From the cell containing the given text, extract its center point as [x, y] coordinate. 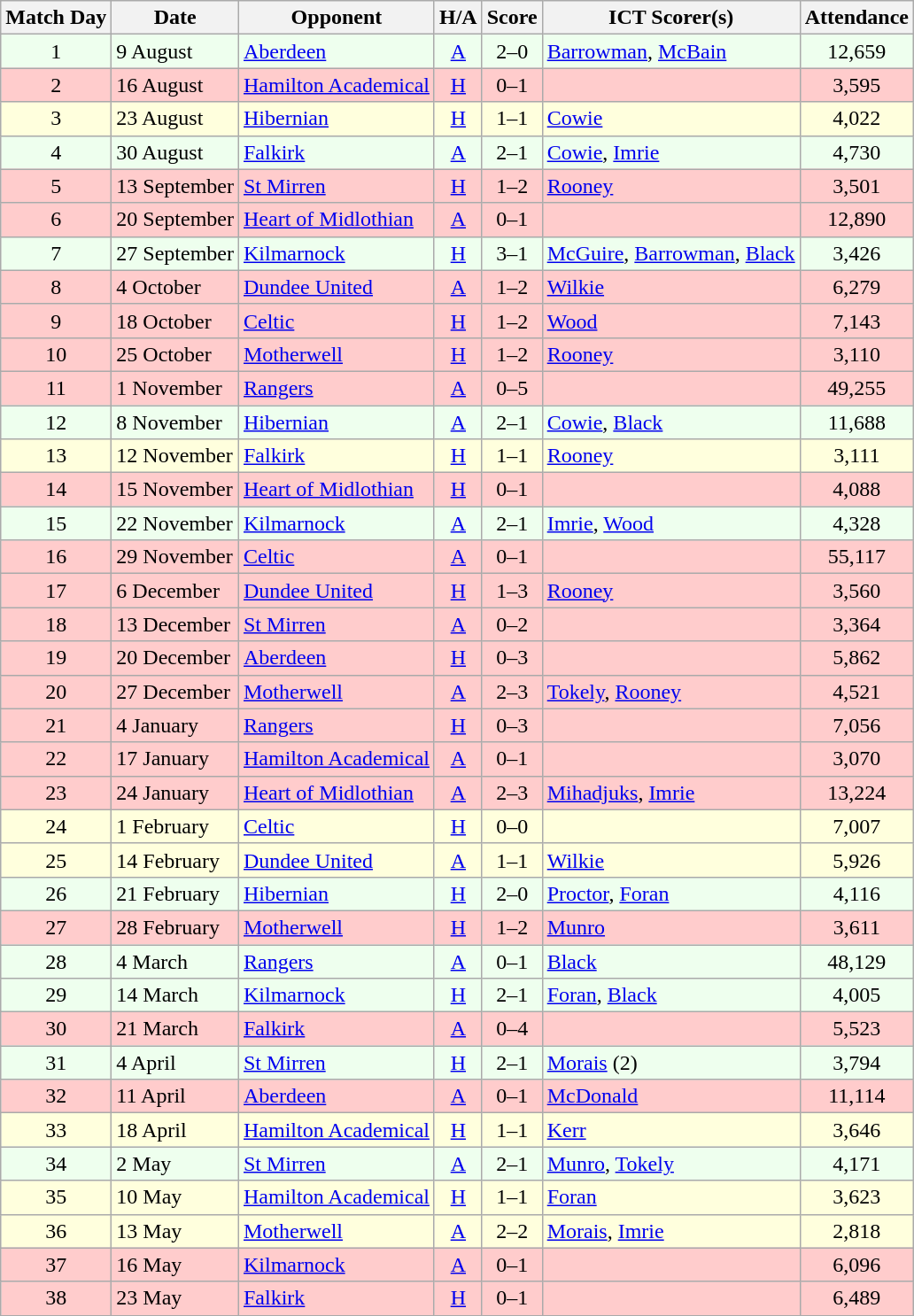
3,794 [856, 1063]
48,129 [856, 961]
12,890 [856, 220]
Imrie, Wood [671, 523]
10 May [175, 1197]
21 [57, 725]
33 [57, 1130]
1 November [175, 388]
5,926 [856, 860]
3,595 [856, 85]
McGuire, Barrowman, Black [671, 253]
16 [57, 557]
4 April [175, 1063]
10 [57, 354]
4,171 [856, 1164]
5 [57, 186]
4,005 [856, 995]
9 August [175, 51]
H/A [458, 18]
Barrowman, McBain [671, 51]
8 [57, 287]
21 March [175, 1029]
11,688 [856, 422]
21 February [175, 894]
0–0 [512, 826]
3–1 [512, 253]
3,070 [856, 759]
4,022 [856, 119]
11,114 [856, 1096]
6,489 [856, 1298]
23 [57, 793]
7,056 [856, 725]
McDonald [671, 1096]
13,224 [856, 793]
5,523 [856, 1029]
38 [57, 1298]
17 [57, 591]
Black [671, 961]
4,116 [856, 894]
6,279 [856, 287]
Proctor, Foran [671, 894]
6 December [175, 591]
3,364 [856, 624]
18 October [175, 321]
6 [57, 220]
49,255 [856, 388]
Kerr [671, 1130]
0–2 [512, 624]
5,862 [856, 658]
11 April [175, 1096]
23 May [175, 1298]
16 May [175, 1265]
12 [57, 422]
0–4 [512, 1029]
14 [57, 490]
9 [57, 321]
15 November [175, 490]
Foran [671, 1197]
18 April [175, 1130]
1–3 [512, 591]
2–2 [512, 1231]
Cowie, Black [671, 422]
3,623 [856, 1197]
22 November [175, 523]
Attendance [856, 18]
4 October [175, 287]
22 [57, 759]
27 December [175, 692]
Morais (2) [671, 1063]
18 [57, 624]
28 [57, 961]
2 May [175, 1164]
3,426 [856, 253]
3 [57, 119]
16 August [175, 85]
20 [57, 692]
28 February [175, 927]
12,659 [856, 51]
2,818 [856, 1231]
8 November [175, 422]
7,143 [856, 321]
Munro, Tokely [671, 1164]
4 March [175, 961]
3,501 [856, 186]
1 [57, 51]
Date [175, 18]
20 December [175, 658]
Mihadjuks, Imrie [671, 793]
32 [57, 1096]
24 January [175, 793]
24 [57, 826]
3,111 [856, 456]
25 [57, 860]
Wood [671, 321]
3,110 [856, 354]
19 [57, 658]
27 [57, 927]
4,730 [856, 152]
4,088 [856, 490]
37 [57, 1265]
13 May [175, 1231]
3,646 [856, 1130]
Opponent [337, 18]
35 [57, 1197]
Munro [671, 927]
13 September [175, 186]
14 February [175, 860]
11 [57, 388]
26 [57, 894]
12 November [175, 456]
3,611 [856, 927]
Match Day [57, 18]
ICT Scorer(s) [671, 18]
55,117 [856, 557]
31 [57, 1063]
3,560 [856, 591]
13 December [175, 624]
Morais, Imrie [671, 1231]
36 [57, 1231]
Score [512, 18]
34 [57, 1164]
4 January [175, 725]
14 March [175, 995]
1 February [175, 826]
30 [57, 1029]
Cowie, Imrie [671, 152]
30 August [175, 152]
29 [57, 995]
6,096 [856, 1265]
17 January [175, 759]
0–5 [512, 388]
4,328 [856, 523]
Foran, Black [671, 995]
15 [57, 523]
20 September [175, 220]
2 [57, 85]
4,521 [856, 692]
27 September [175, 253]
Tokely, Rooney [671, 692]
13 [57, 456]
Cowie [671, 119]
29 November [175, 557]
7,007 [856, 826]
23 August [175, 119]
7 [57, 253]
25 October [175, 354]
4 [57, 152]
